Extract the [X, Y] coordinate from the center of the cell holding the provided text.  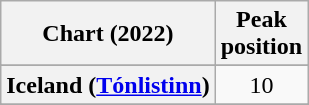
10 [261, 85]
Chart (2022) [108, 34]
Peakposition [261, 34]
Iceland (Tónlistinn) [108, 85]
